Pinpoint the cell where the given text exists, returning its (X, Y) midpoint coordinate. 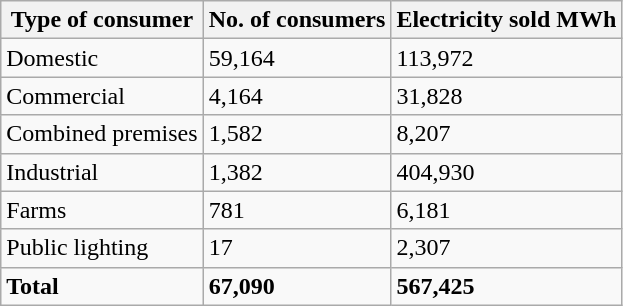
404,930 (506, 172)
781 (297, 210)
Industrial (102, 172)
No. of consumers (297, 20)
1,582 (297, 134)
2,307 (506, 248)
Domestic (102, 58)
Combined premises (102, 134)
1,382 (297, 172)
17 (297, 248)
4,164 (297, 96)
Public lighting (102, 248)
8,207 (506, 134)
Electricity sold MWh (506, 20)
113,972 (506, 58)
31,828 (506, 96)
Total (102, 286)
Farms (102, 210)
567,425 (506, 286)
6,181 (506, 210)
67,090 (297, 286)
Type of consumer (102, 20)
59,164 (297, 58)
Commercial (102, 96)
